Identify which cell holds the provided text, then report its (X, Y) central coordinate. 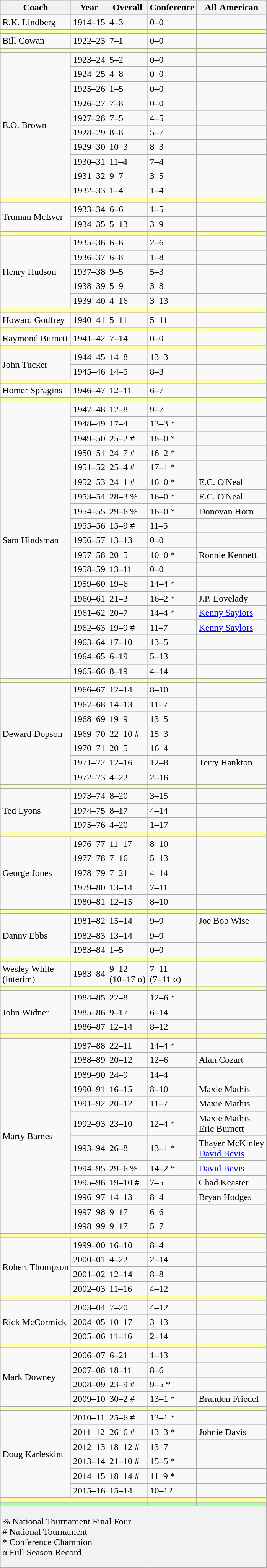
8–19 (127, 671)
Wesley White(interim) (36, 974)
David Bevis (231, 1168)
10–12 (172, 1490)
1955–56 (89, 525)
12–11 (127, 391)
2012–13 (89, 1447)
21–10 # (127, 1461)
11–5 (172, 525)
14–4 (172, 1075)
26–6 # (127, 1432)
25–4 # (127, 467)
1978–79 (89, 873)
4–5 (172, 118)
1969–70 (89, 733)
Mark Downey (36, 1377)
15–3 (172, 733)
1944–45 (89, 357)
1989–90 (89, 1075)
Raymond Burnett (36, 338)
1928–29 (89, 132)
23–9 # (127, 1384)
13–11 (127, 569)
2007–08 (89, 1370)
2013–14 (89, 1461)
Joe Bob Wise (231, 921)
Marty Barnes (36, 1136)
1–17 (172, 825)
1926–27 (89, 103)
2011–12 (89, 1432)
1953–54 (89, 496)
1979–80 (89, 887)
Robert Thompson (36, 1267)
R.K. Lindberg (36, 22)
1931–32 (89, 176)
2–6 (172, 243)
8–20 (127, 796)
5–2 (127, 60)
1952–53 (89, 482)
1990–91 (89, 1089)
25–2 # (127, 438)
Thayer McKinleyDavid Bevis (231, 1148)
7–11(7–11 α) (172, 974)
18–0 * (172, 438)
5–3 (172, 272)
2004–05 (89, 1322)
1991–92 (89, 1104)
12–6 * (172, 998)
5–9 (127, 286)
1977–78 (89, 858)
2006–07 (89, 1355)
17–1 * (172, 467)
1940–41 (89, 319)
17–4 (127, 424)
Doug Karleskint (36, 1454)
All-American (231, 8)
11–9 * (172, 1476)
8–17 (127, 811)
8–6 (172, 1370)
7–16 (127, 858)
8–12 (172, 1027)
1963–64 (89, 642)
2000–01 (89, 1260)
13–13 (127, 540)
24–9 (127, 1075)
1968–69 (89, 719)
1960–61 (89, 598)
1937–38 (89, 272)
1982–83 (89, 935)
7–21 (127, 873)
Rick McCormick (36, 1322)
16–15 (127, 1089)
1–8 (172, 257)
Henry Hudson (36, 272)
10–3 (127, 147)
23–10 (127, 1124)
1925–26 (89, 89)
12–15 (127, 902)
11–17 (127, 844)
25–6 # (127, 1418)
Maxie MathisEric Burnett (231, 1124)
Danny Ebbs (36, 935)
18–14 # (127, 1476)
Ted Lyons (36, 811)
22–8 (127, 998)
22–10 # (127, 733)
1995–96 (89, 1182)
19–9 # (127, 628)
Donovan Horn (231, 511)
2009–10 (89, 1399)
16–10 (127, 1245)
4–20 (127, 825)
1924–25 (89, 74)
1951–52 (89, 467)
4–8 (127, 74)
E.O. Brown (36, 125)
6–19 (127, 657)
Truman McEver (36, 217)
1948–49 (89, 424)
1938–39 (89, 286)
1927–28 (89, 118)
26–8 (127, 1148)
Year (89, 8)
% National Tournament Final Four# National Tournament* Conference Championα Full Season Record (133, 1537)
7–11 (172, 887)
19–9 (127, 719)
1966–67 (89, 690)
Johnie Davis (231, 1432)
1914–15 (89, 22)
3–9 (172, 224)
1973–74 (89, 796)
Alan Cozart (231, 1060)
Sam Hindsman (36, 540)
28–3 % (127, 496)
9–5 * (172, 1384)
1965–66 (89, 671)
1941–42 (89, 338)
1958–59 (89, 569)
6–21 (127, 1355)
7–4 (172, 162)
J.P. Lovelady (231, 598)
Deward Dopson (36, 733)
1935–36 (89, 243)
1959–60 (89, 584)
6–8 (127, 257)
17–10 (127, 642)
15–9 # (127, 525)
Bill Cowan (36, 41)
3–8 (172, 286)
1939–40 (89, 301)
Coach (36, 8)
1949–50 (89, 438)
1988–89 (89, 1060)
12–16 (127, 762)
1980–81 (89, 902)
24–7 # (127, 453)
7–1 (127, 41)
1929–30 (89, 147)
1932–33 (89, 191)
4–3 (127, 22)
2001–02 (89, 1274)
14–5 (127, 372)
20–7 (127, 613)
1936–37 (89, 257)
2014–15 (89, 1476)
1998–99 (89, 1226)
1954–55 (89, 511)
Chad Keaster (231, 1182)
11–4 (127, 162)
1945–46 (89, 372)
1994–95 (89, 1168)
1981–82 (89, 921)
9–12(10–17 α) (127, 974)
1986–87 (89, 1027)
6–7 (172, 391)
10–17 (127, 1322)
18–11 (127, 1370)
12–6 (172, 1060)
4–16 (127, 301)
9–5 (127, 272)
2010–11 (89, 1418)
2005–06 (89, 1336)
1987–88 (89, 1046)
Bryan Hodges (231, 1197)
1976–77 (89, 844)
1961–62 (89, 613)
24–1 # (127, 482)
1–13 (172, 1355)
1947–48 (89, 409)
1933–34 (89, 209)
1957–58 (89, 555)
21–3 (127, 598)
3–5 (172, 176)
22–11 (127, 1046)
1934–35 (89, 224)
1972–73 (89, 777)
1999–00 (89, 1245)
16–4 (172, 748)
1971–72 (89, 762)
14–2 * (172, 1168)
1997–98 (89, 1212)
1993–94 (89, 1148)
13–3 (172, 357)
1964–65 (89, 657)
1970–71 (89, 748)
7–20 (127, 1307)
1956–57 (89, 540)
2008–09 (89, 1384)
Brandon Friedel (231, 1399)
1985–86 (89, 1012)
1950–51 (89, 453)
19–10 # (127, 1182)
6–14 (172, 1012)
1923–24 (89, 60)
3–15 (172, 796)
1984–85 (89, 998)
1922–23 (89, 41)
7–14 (127, 338)
1930–31 (89, 162)
18–12 # (127, 1447)
1967–68 (89, 704)
30–2 # (127, 1399)
Conference (172, 8)
Ronnie Kennett (231, 555)
Howard Godfrey (36, 319)
Overall (127, 8)
2003–04 (89, 1307)
2002–03 (89, 1289)
1962–63 (89, 628)
19–6 (127, 584)
1992–93 (89, 1124)
Terry Hankton (231, 762)
12–4 * (172, 1124)
George Jones (36, 873)
10–0 * (172, 555)
1946–47 (89, 391)
John Tucker (36, 365)
1975–76 (89, 825)
15–5 * (172, 1461)
1974–75 (89, 811)
1996–97 (89, 1197)
John Widner (36, 1012)
14–8 (127, 357)
13–7 (172, 1447)
Homer Spragins (36, 391)
7–8 (127, 103)
2015–16 (89, 1490)
2–16 (172, 777)
